From the cell containing the given text, extract its center point as (x, y) coordinate. 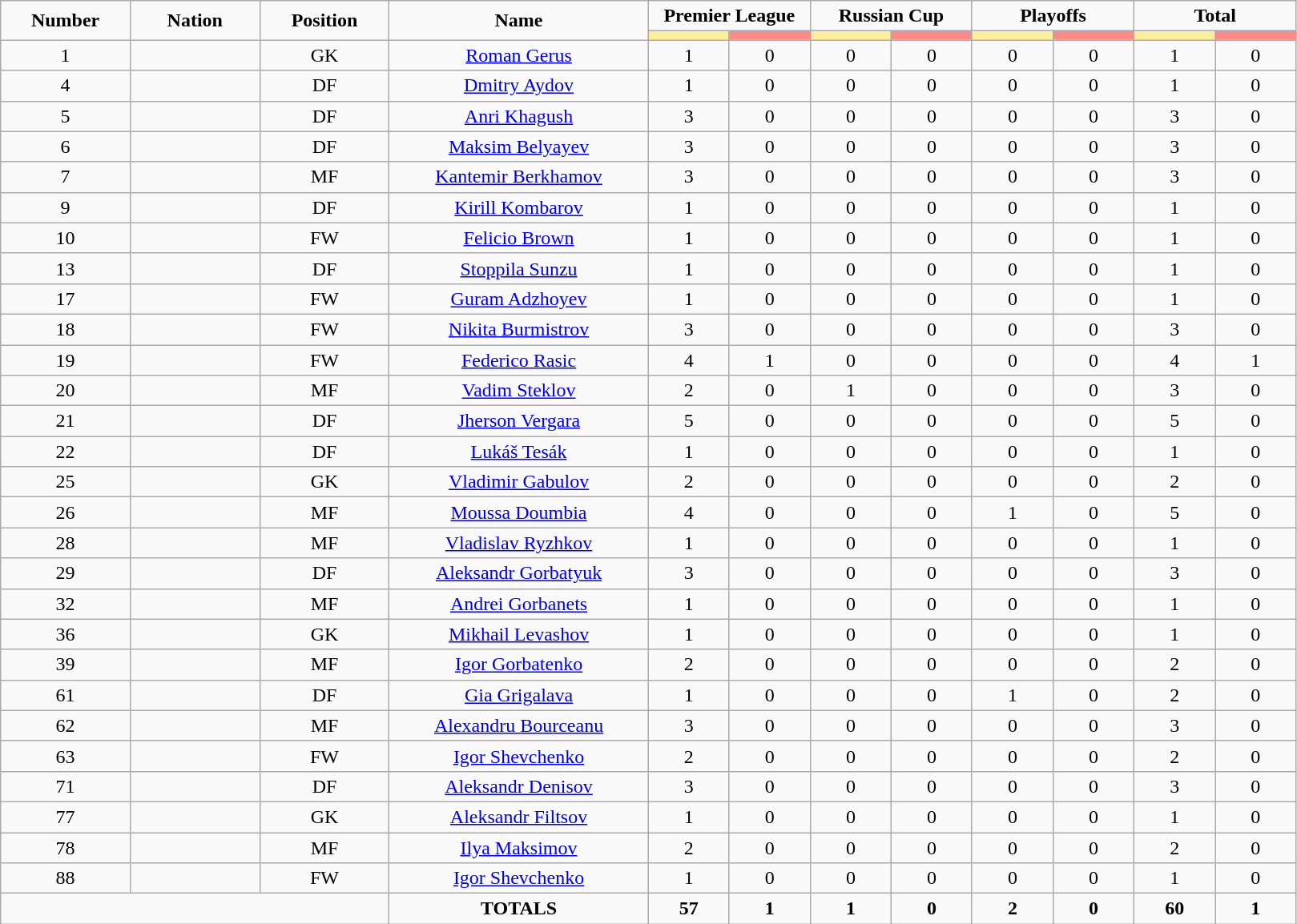
Russian Cup (891, 16)
39 (66, 665)
Felicio Brown (519, 238)
Federico Rasic (519, 360)
62 (66, 725)
Lukáš Tesák (519, 452)
29 (66, 573)
Nikita Burmistrov (519, 329)
10 (66, 238)
Total (1215, 16)
Aleksandr Filtsov (519, 817)
57 (689, 909)
88 (66, 878)
63 (66, 756)
Alexandru Bourceanu (519, 725)
71 (66, 786)
Anri Khagush (519, 116)
Gia Grigalava (519, 695)
Nation (195, 21)
21 (66, 421)
Aleksandr Gorbatyuk (519, 573)
Guram Adzhoyev (519, 299)
Name (519, 21)
26 (66, 512)
TOTALS (519, 909)
13 (66, 268)
Number (66, 21)
61 (66, 695)
Position (324, 21)
Moussa Doumbia (519, 512)
Kirill Kombarov (519, 207)
Ilya Maksimov (519, 848)
Mikhail Levashov (519, 634)
Jherson Vergara (519, 421)
19 (66, 360)
Kantemir Berkhamov (519, 177)
25 (66, 482)
77 (66, 817)
Premier League (729, 16)
Vadim Steklov (519, 391)
18 (66, 329)
Vladislav Ryzhkov (519, 543)
Vladimir Gabulov (519, 482)
Aleksandr Denisov (519, 786)
Igor Gorbatenko (519, 665)
32 (66, 604)
Andrei Gorbanets (519, 604)
9 (66, 207)
Dmitry Aydov (519, 86)
Maksim Belyayev (519, 147)
Roman Gerus (519, 55)
7 (66, 177)
78 (66, 848)
6 (66, 147)
20 (66, 391)
36 (66, 634)
22 (66, 452)
Stoppila Sunzu (519, 268)
17 (66, 299)
60 (1174, 909)
28 (66, 543)
Playoffs (1053, 16)
